Pinpoint the cell where the given text exists, returning its [X, Y] midpoint coordinate. 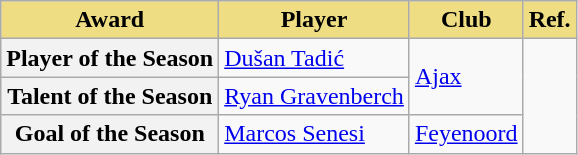
Club [466, 20]
Award [110, 20]
Ajax [466, 77]
Ref. [550, 20]
Dušan Tadić [314, 58]
Ryan Gravenberch [314, 96]
Marcos Senesi [314, 134]
Player of the Season [110, 58]
Talent of the Season [110, 96]
Feyenoord [466, 134]
Player [314, 20]
Goal of the Season [110, 134]
